For the text-containing cell, return its midpoint in [X, Y] coordinate format. 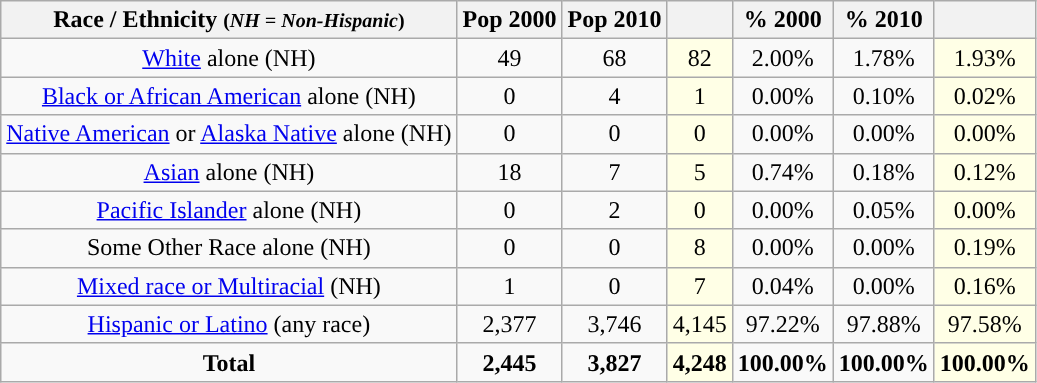
2.00% [782, 58]
5 [700, 172]
0.74% [782, 172]
% 2010 [884, 20]
Pop 2000 [510, 20]
4 [614, 96]
0.12% [984, 172]
3,746 [614, 324]
0.19% [984, 248]
49 [510, 58]
Race / Ethnicity (NH = Non-Hispanic) [229, 20]
2,377 [510, 324]
Black or African American alone (NH) [229, 96]
0.04% [782, 286]
0.16% [984, 286]
2,445 [510, 362]
% 2000 [782, 20]
0.02% [984, 96]
Total [229, 362]
White alone (NH) [229, 58]
Hispanic or Latino (any race) [229, 324]
68 [614, 58]
Some Other Race alone (NH) [229, 248]
0.10% [884, 96]
18 [510, 172]
4,145 [700, 324]
2 [614, 210]
1.78% [884, 58]
97.58% [984, 324]
0.18% [884, 172]
97.88% [884, 324]
8 [700, 248]
1.93% [984, 58]
Pacific Islander alone (NH) [229, 210]
Mixed race or Multiracial (NH) [229, 286]
Pop 2010 [614, 20]
Asian alone (NH) [229, 172]
0.05% [884, 210]
97.22% [782, 324]
3,827 [614, 362]
82 [700, 58]
4,248 [700, 362]
Native American or Alaska Native alone (NH) [229, 134]
